Find where the given text appears and provide that cell's center as (x, y) coordinate. 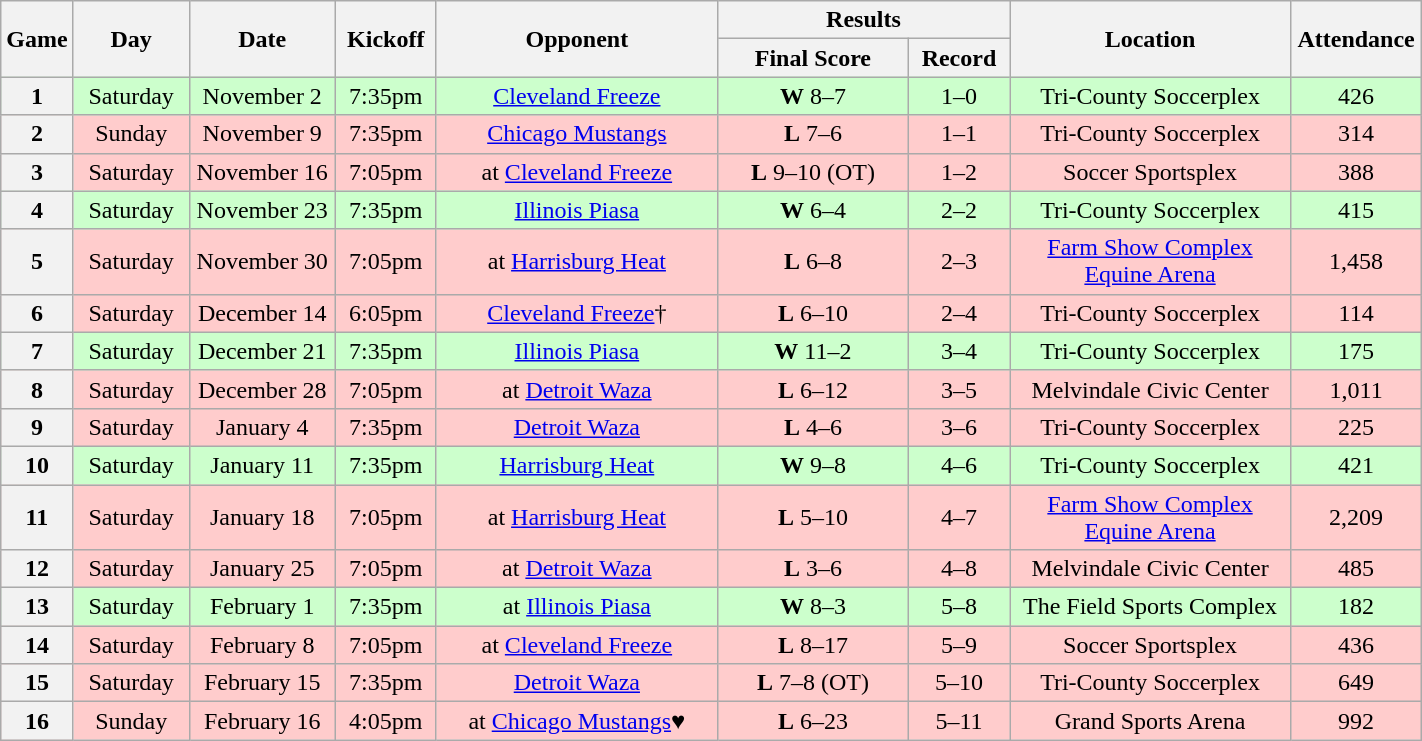
December 28 (262, 389)
388 (1356, 172)
at Chicago Mustangs♥ (576, 721)
3 (37, 172)
7 (37, 351)
W 6–4 (812, 210)
9 (37, 427)
314 (1356, 134)
426 (1356, 96)
January 25 (262, 569)
3–5 (958, 389)
5–11 (958, 721)
4 (37, 210)
Harrisburg Heat (576, 465)
485 (1356, 569)
Day (131, 39)
W 8–3 (812, 607)
Cleveland Freeze (576, 96)
5–9 (958, 645)
649 (1356, 683)
November 16 (262, 172)
421 (1356, 465)
Location (1150, 39)
11 (37, 516)
1–0 (958, 96)
January 18 (262, 516)
February 15 (262, 683)
L 9–10 (OT) (812, 172)
February 1 (262, 607)
at Illinois Piasa (576, 607)
Final Score (812, 58)
Attendance (1356, 39)
W 9–8 (812, 465)
Kickoff (386, 39)
415 (1356, 210)
2 (37, 134)
5 (37, 262)
November 23 (262, 210)
Game (37, 39)
6:05pm (386, 313)
175 (1356, 351)
2–3 (958, 262)
3–4 (958, 351)
1 (37, 96)
L 3–6 (812, 569)
4–6 (958, 465)
L 7–8 (OT) (812, 683)
4:05pm (386, 721)
4–8 (958, 569)
L 5–10 (812, 516)
January 4 (262, 427)
November 9 (262, 134)
L 6–23 (812, 721)
L 7–6 (812, 134)
15 (37, 683)
Opponent (576, 39)
L 6–8 (812, 262)
4–7 (958, 516)
225 (1356, 427)
1,458 (1356, 262)
W 8–7 (812, 96)
6 (37, 313)
December 14 (262, 313)
Grand Sports Arena (1150, 721)
Date (262, 39)
3–6 (958, 427)
Cleveland Freeze† (576, 313)
February 16 (262, 721)
5–8 (958, 607)
November 30 (262, 262)
December 21 (262, 351)
8 (37, 389)
Chicago Mustangs (576, 134)
Record (958, 58)
January 11 (262, 465)
W 11–2 (812, 351)
L 6–12 (812, 389)
2,209 (1356, 516)
436 (1356, 645)
182 (1356, 607)
5–10 (958, 683)
November 2 (262, 96)
L 4–6 (812, 427)
Results (863, 20)
114 (1356, 313)
1–1 (958, 134)
1–2 (958, 172)
10 (37, 465)
2–2 (958, 210)
14 (37, 645)
16 (37, 721)
1,011 (1356, 389)
L 6–10 (812, 313)
The Field Sports Complex (1150, 607)
2–4 (958, 313)
13 (37, 607)
L 8–17 (812, 645)
992 (1356, 721)
12 (37, 569)
February 8 (262, 645)
